Provide the (x, y) coordinate of the cell's center where the given text is located.  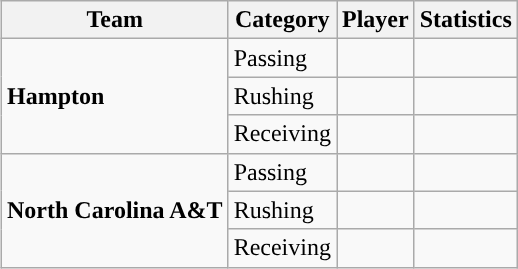
North Carolina A&T (114, 210)
Statistics (466, 20)
Category (282, 20)
Team (114, 20)
Player (375, 20)
Hampton (114, 96)
